Determine the (X, Y) coordinate at the center of the cell enclosing the given text.  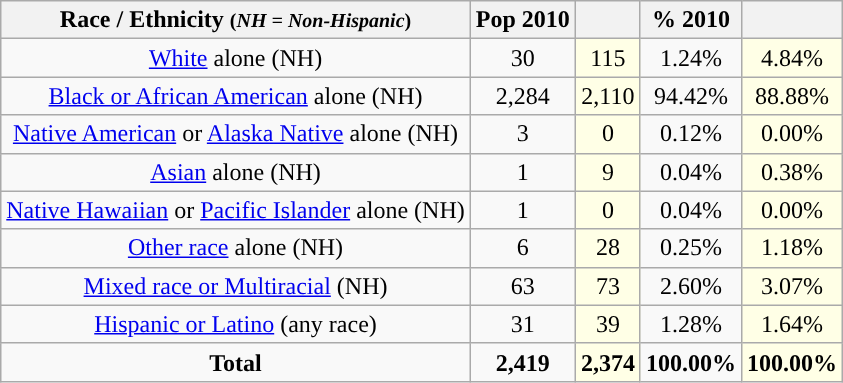
White alone (NH) (236, 58)
31 (522, 324)
Native Hawaiian or Pacific Islander alone (NH) (236, 210)
1.24% (690, 58)
9 (608, 172)
63 (522, 286)
Hispanic or Latino (any race) (236, 324)
28 (608, 248)
73 (608, 286)
Pop 2010 (522, 20)
2,374 (608, 362)
4.84% (792, 58)
0.38% (792, 172)
Asian alone (NH) (236, 172)
1.18% (792, 248)
% 2010 (690, 20)
Race / Ethnicity (NH = Non-Hispanic) (236, 20)
Other race alone (NH) (236, 248)
2,419 (522, 362)
Native American or Alaska Native alone (NH) (236, 134)
Black or African American alone (NH) (236, 96)
30 (522, 58)
Total (236, 362)
1.64% (792, 324)
3.07% (792, 286)
2.60% (690, 286)
94.42% (690, 96)
1.28% (690, 324)
2,110 (608, 96)
0.12% (690, 134)
Mixed race or Multiracial (NH) (236, 286)
0.25% (690, 248)
2,284 (522, 96)
88.88% (792, 96)
39 (608, 324)
6 (522, 248)
115 (608, 58)
3 (522, 134)
